Identify which cell holds the provided text, then report its (X, Y) central coordinate. 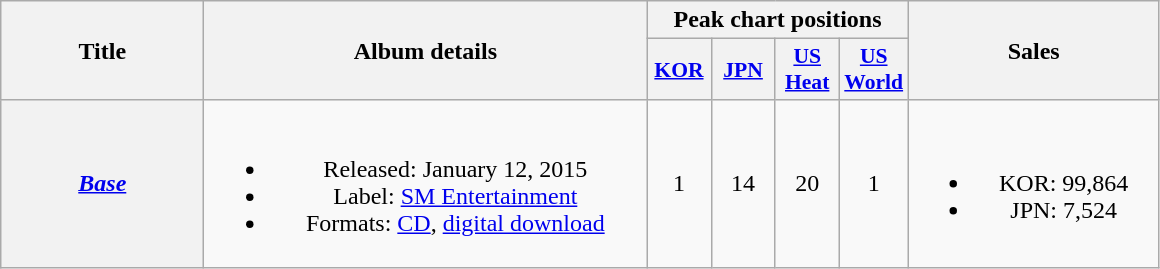
JPN (743, 70)
Title (102, 50)
Peak chart positions (778, 20)
KOR (679, 70)
14 (743, 184)
Released: January 12, 2015Label: SM EntertainmentFormats: CD, digital download (426, 184)
Base (102, 184)
USWorld (874, 70)
USHeat (807, 70)
Album details (426, 50)
Sales (1034, 50)
KOR: 99,864JPN: 7,524 (1034, 184)
20 (807, 184)
